Return (X, Y) of the center of cell containing provided text 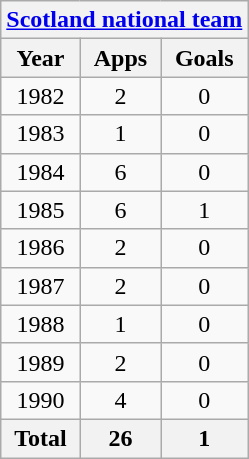
Total (40, 438)
26 (120, 438)
1990 (40, 400)
Goals (204, 58)
Apps (120, 58)
1989 (40, 362)
1986 (40, 248)
1987 (40, 286)
1988 (40, 324)
1984 (40, 172)
1985 (40, 210)
4 (120, 400)
Year (40, 58)
1983 (40, 134)
1982 (40, 96)
Scotland national team (124, 20)
